Return the [x, y] coordinate for the center point of the cell that contains the specified text.  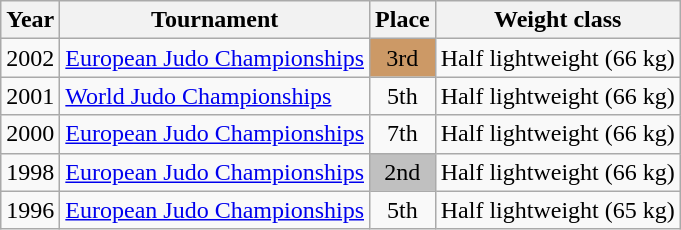
3rd [403, 58]
Place [403, 20]
7th [403, 134]
Half lightweight (65 kg) [558, 210]
1998 [30, 172]
Year [30, 20]
World Judo Championships [215, 96]
Tournament [215, 20]
2002 [30, 58]
2nd [403, 172]
2001 [30, 96]
Weight class [558, 20]
1996 [30, 210]
2000 [30, 134]
